Return (X, Y) of the center of cell containing provided text 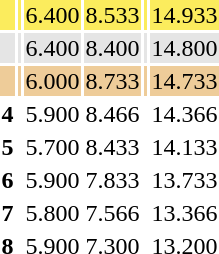
5.800 (52, 213)
14.133 (184, 147)
5 (8, 147)
6.000 (52, 81)
8.733 (112, 81)
7.833 (112, 180)
5.700 (52, 147)
13.366 (184, 213)
14.933 (184, 15)
7.566 (112, 213)
6 (8, 180)
8.466 (112, 114)
14.366 (184, 114)
13.733 (184, 180)
8.433 (112, 147)
8.533 (112, 15)
8.400 (112, 48)
14.800 (184, 48)
4 (8, 114)
7 (8, 213)
14.733 (184, 81)
